From the cell containing the given text, extract its center point as (X, Y) coordinate. 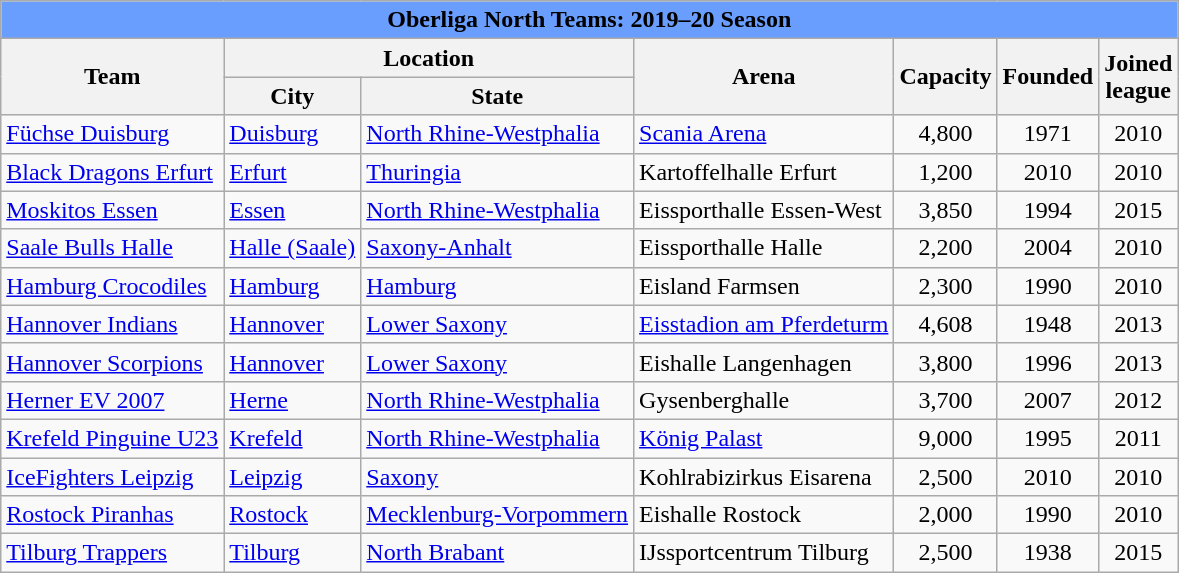
Hannover Scorpions (112, 362)
2,200 (946, 248)
Krefeld (292, 438)
Hamburg Crocodiles (112, 286)
Joined league (1138, 77)
3,700 (946, 400)
2007 (1048, 400)
Kohlrabizirkus Eisarena (764, 477)
Kartoffelhalle Erfurt (764, 172)
1971 (1048, 134)
1994 (1048, 210)
Moskitos Essen (112, 210)
Founded (1048, 77)
4,608 (946, 324)
Eishalle Rostock (764, 515)
1948 (1048, 324)
Scania Arena (764, 134)
Herne (292, 400)
2011 (1138, 438)
Essen (292, 210)
9,000 (946, 438)
Eisland Farmsen (764, 286)
Füchse Duisburg (112, 134)
1995 (1048, 438)
Eissporthalle Halle (764, 248)
Black Dragons Erfurt (112, 172)
Saxony-Anhalt (498, 248)
Capacity (946, 77)
Herner EV 2007 (112, 400)
Thuringia (498, 172)
IceFighters Leipzig (112, 477)
4,800 (946, 134)
Krefeld Pinguine U23 (112, 438)
North Brabant (498, 553)
Team (112, 77)
Tilburg Trappers (112, 553)
State (498, 96)
Erfurt (292, 172)
3,850 (946, 210)
1938 (1048, 553)
Eissporthalle Essen-West (764, 210)
City (292, 96)
Leipzig (292, 477)
Saxony (498, 477)
Location (429, 58)
Duisburg (292, 134)
Eishalle Langenhagen (764, 362)
1996 (1048, 362)
Halle (Saale) (292, 248)
Tilburg (292, 553)
2,300 (946, 286)
IJssportcentrum Tilburg (764, 553)
2004 (1048, 248)
2012 (1138, 400)
Saale Bulls Halle (112, 248)
1,200 (946, 172)
3,800 (946, 362)
Arena (764, 77)
Rostock Piranhas (112, 515)
2,000 (946, 515)
Gysenberghalle (764, 400)
König Palast (764, 438)
Hannover Indians (112, 324)
Mecklenburg-Vorpommern (498, 515)
Eisstadion am Pferdeturm (764, 324)
Rostock (292, 515)
Oberliga North Teams: 2019–20 Season (590, 20)
